Search for the cell housing the specified text and yield its [x, y] center coordinate. 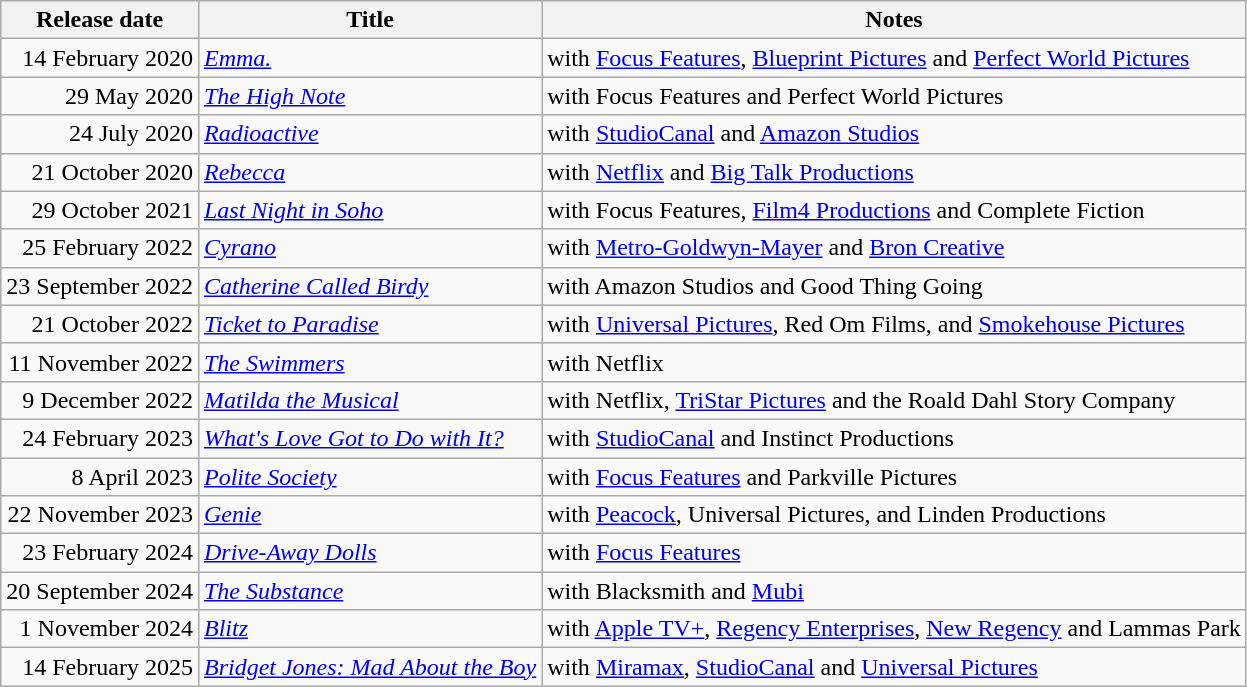
29 October 2021 [100, 210]
with Focus Features and Perfect World Pictures [894, 96]
Emma. [370, 58]
21 October 2022 [100, 324]
29 May 2020 [100, 96]
with Netflix, TriStar Pictures and the Roald Dahl Story Company [894, 400]
1 November 2024 [100, 629]
Bridget Jones: Mad About the Boy [370, 667]
with Miramax, StudioCanal and Universal Pictures [894, 667]
with Universal Pictures, Red Om Films, and Smokehouse Pictures [894, 324]
Cyrano [370, 248]
with StudioCanal and Instinct Productions [894, 438]
Radioactive [370, 134]
Genie [370, 515]
23 September 2022 [100, 286]
8 April 2023 [100, 477]
Catherine Called Birdy [370, 286]
with Focus Features [894, 553]
with Peacock, Universal Pictures, and Linden Productions [894, 515]
Drive-Away Dolls [370, 553]
21 October 2020 [100, 172]
with Metro-Goldwyn-Mayer and Bron Creative [894, 248]
with Netflix and Big Talk Productions [894, 172]
with Blacksmith and Mubi [894, 591]
with Netflix [894, 362]
Last Night in Soho [370, 210]
The Substance [370, 591]
Notes [894, 20]
22 November 2023 [100, 515]
24 July 2020 [100, 134]
14 February 2020 [100, 58]
20 September 2024 [100, 591]
The Swimmers [370, 362]
Rebecca [370, 172]
9 December 2022 [100, 400]
25 February 2022 [100, 248]
with Apple TV+, Regency Enterprises, New Regency and Lammas Park [894, 629]
Ticket to Paradise [370, 324]
24 February 2023 [100, 438]
Release date [100, 20]
The High Note [370, 96]
Blitz [370, 629]
What's Love Got to Do with It? [370, 438]
11 November 2022 [100, 362]
Matilda the Musical [370, 400]
14 February 2025 [100, 667]
with StudioCanal and Amazon Studios [894, 134]
23 February 2024 [100, 553]
Title [370, 20]
with Amazon Studios and Good Thing Going [894, 286]
with Focus Features and Parkville Pictures [894, 477]
with Focus Features, Film4 Productions and Complete Fiction [894, 210]
with Focus Features, Blueprint Pictures and Perfect World Pictures [894, 58]
Polite Society [370, 477]
